Locate the cell with the specified text and output its (x, y) center coordinate. 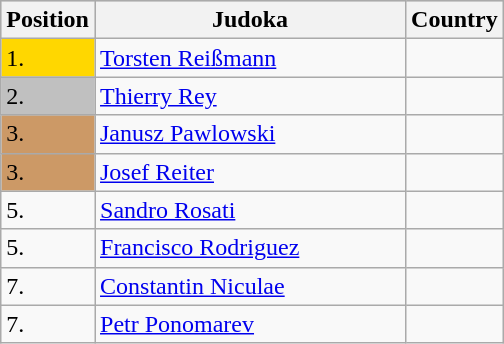
Petr Ponomarev (250, 324)
Country (455, 20)
1. (48, 58)
Position (48, 20)
Torsten Reißmann (250, 58)
Thierry Rey (250, 96)
2. (48, 96)
Sandro Rosati (250, 210)
Janusz Pawlowski (250, 134)
Francisco Rodriguez (250, 248)
Josef Reiter (250, 172)
Judoka (250, 20)
Constantin Niculae (250, 286)
